Search for the cell housing the specified text and yield its [X, Y] center coordinate. 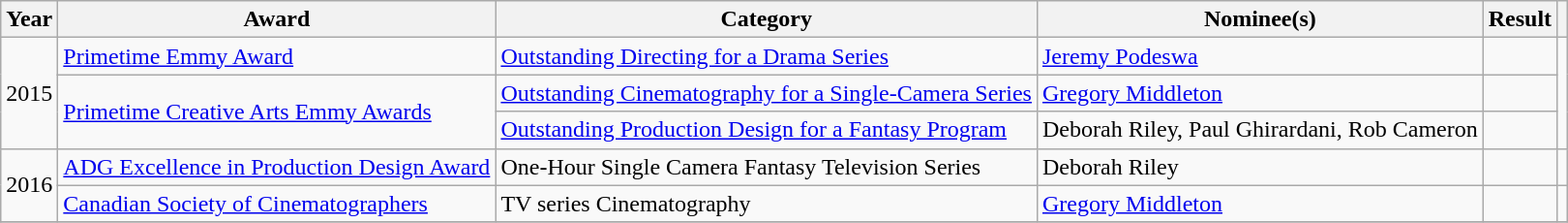
Year [29, 19]
One-Hour Single Camera Fantasy Television Series [767, 167]
Outstanding Production Design for a Fantasy Program [767, 130]
Result [1520, 19]
Deborah Riley, Paul Ghirardani, Rob Cameron [1260, 130]
Category [767, 19]
2015 [29, 93]
2016 [29, 185]
Outstanding Directing for a Drama Series [767, 56]
Nominee(s) [1260, 19]
Canadian Society of Cinematographers [277, 204]
ADG Excellence in Production Design Award [277, 167]
Outstanding Cinematography for a Single-Camera Series [767, 93]
TV series Cinematography [767, 204]
Primetime Creative Arts Emmy Awards [277, 111]
Jeremy Podeswa [1260, 56]
Award [277, 19]
Deborah Riley [1260, 167]
Primetime Emmy Award [277, 56]
